Search for the cell housing the specified text and yield its (X, Y) center coordinate. 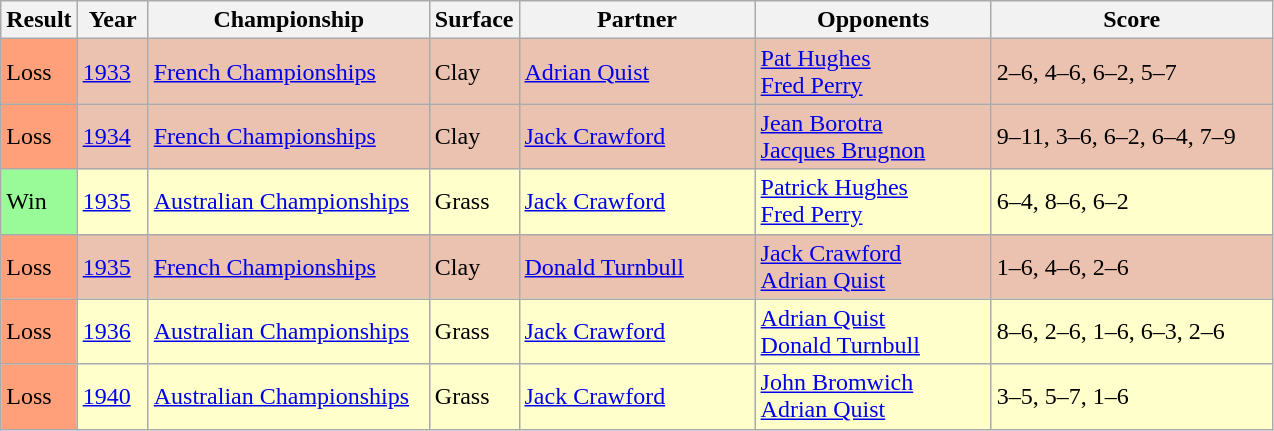
1940 (112, 396)
Jean Borotra Jacques Brugnon (873, 136)
1933 (112, 72)
Result (39, 20)
John Bromwich Adrian Quist (873, 396)
1936 (112, 332)
Adrian Quist (637, 72)
Win (39, 202)
9–11, 3–6, 6–2, 6–4, 7–9 (1132, 136)
1934 (112, 136)
Championship (288, 20)
Patrick Hughes Fred Perry (873, 202)
3–5, 5–7, 1–6 (1132, 396)
Pat Hughes Fred Perry (873, 72)
Year (112, 20)
Donald Turnbull (637, 266)
2–6, 4–6, 6–2, 5–7 (1132, 72)
Score (1132, 20)
6–4, 8–6, 6–2 (1132, 202)
Jack Crawford Adrian Quist (873, 266)
Opponents (873, 20)
8–6, 2–6, 1–6, 6–3, 2–6 (1132, 332)
Partner (637, 20)
1–6, 4–6, 2–6 (1132, 266)
Surface (474, 20)
Adrian Quist Donald Turnbull (873, 332)
